Return the [x, y] coordinate for the center point of the cell that contains the specified text.  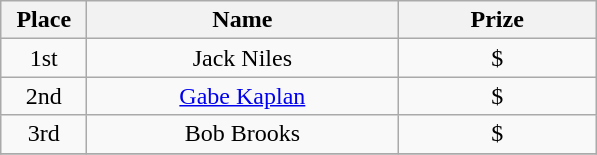
3rd [44, 134]
Place [44, 20]
Name [242, 20]
Gabe Kaplan [242, 96]
Bob Brooks [242, 134]
Jack Niles [242, 58]
1st [44, 58]
Prize [498, 20]
2nd [44, 96]
